Pinpoint the cell where the given text exists, returning its [x, y] midpoint coordinate. 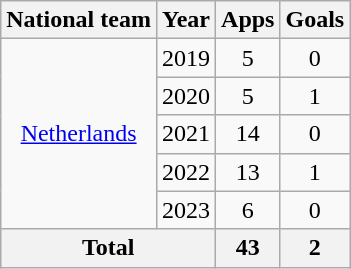
13 [248, 172]
2019 [186, 58]
2021 [186, 134]
43 [248, 248]
2020 [186, 96]
2023 [186, 210]
Apps [248, 20]
6 [248, 210]
Total [108, 248]
Netherlands [79, 134]
2022 [186, 172]
2 [315, 248]
Year [186, 20]
14 [248, 134]
National team [79, 20]
Goals [315, 20]
